From the cell containing the given text, extract its center point as [x, y] coordinate. 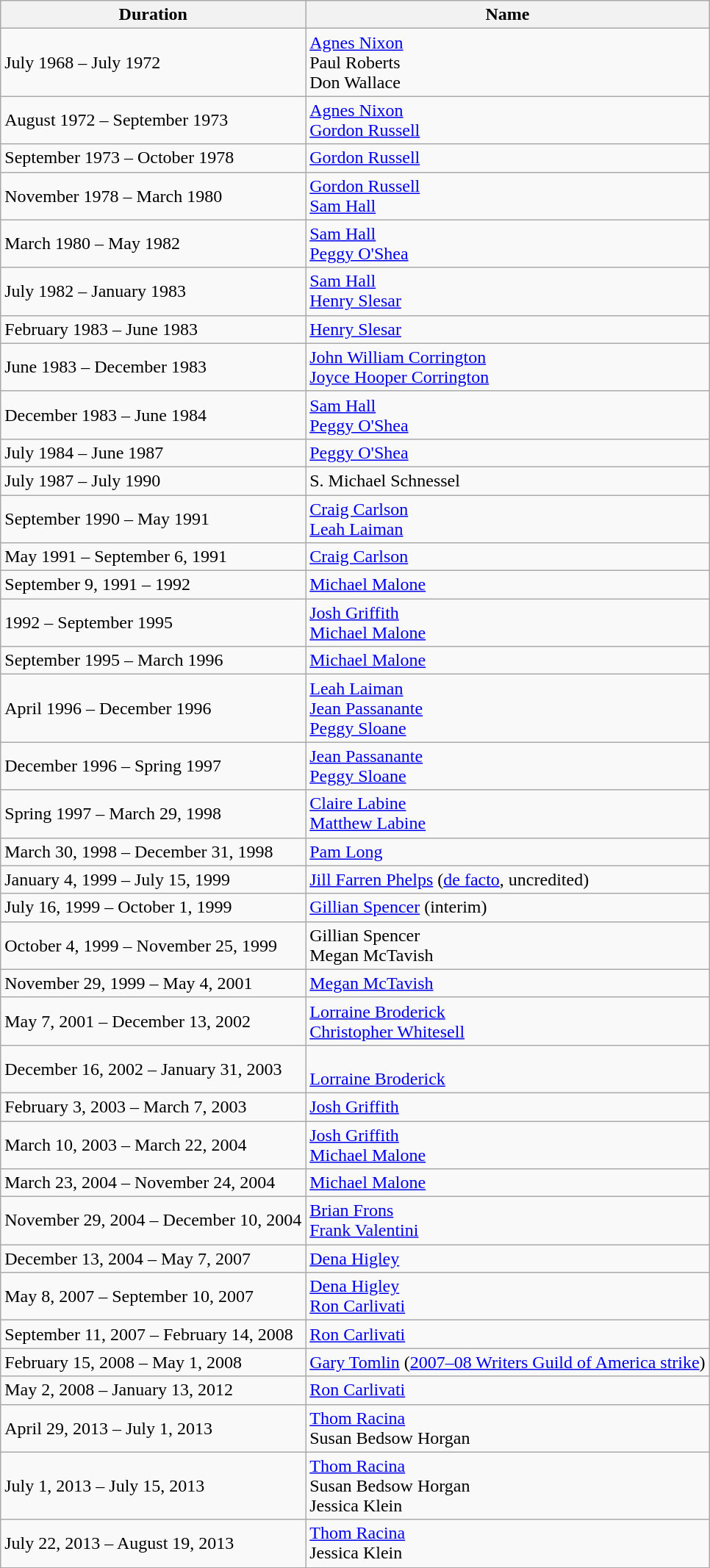
February 3, 2003 – March 7, 2003 [153, 1107]
September 1973 – October 1978 [153, 158]
September 1995 – March 1996 [153, 661]
July 1982 – January 1983 [153, 291]
Josh Griffith [507, 1107]
October 4, 1999 – November 25, 1999 [153, 945]
Gordon Russell [507, 158]
November 1978 – March 1980 [153, 195]
January 4, 1999 – July 15, 1999 [153, 880]
John William CorringtonJoyce Hooper Corrington [507, 367]
Name [507, 15]
Spring 1997 – March 29, 1998 [153, 814]
July 1984 – June 1987 [153, 453]
December 16, 2002 – January 31, 2003 [153, 1068]
May 2, 2008 – January 13, 2012 [153, 1390]
July 16, 1999 – October 1, 1999 [153, 907]
July 1, 2013 – July 15, 2013 [153, 1486]
Claire LabineMatthew Labine [507, 814]
Sam HallHenry Slesar [507, 291]
Thom RacinaSusan Bedsow Horgan [507, 1428]
Leah LaimanJean PassanantePeggy Sloane [507, 708]
S. Michael Schnessel [507, 481]
February 15, 2008 – May 1, 2008 [153, 1362]
Gillian Spencer (interim) [507, 907]
May 1991 – September 6, 1991 [153, 557]
Lorraine BroderickChristopher Whitesell [507, 1021]
Gillian Spencer Megan McTavish [507, 945]
1992 – September 1995 [153, 623]
Megan McTavish [507, 983]
March 23, 2004 – November 24, 2004 [153, 1183]
Dena Higley [507, 1259]
March 10, 2003 – March 22, 2004 [153, 1145]
March 30, 1998 – December 31, 1998 [153, 852]
May 8, 2007 – September 10, 2007 [153, 1296]
March 1980 – May 1982 [153, 244]
Jean PassanantePeggy Sloane [507, 766]
May 7, 2001 – December 13, 2002 [153, 1021]
Dena HigleyRon Carlivati [507, 1296]
June 1983 – December 1983 [153, 367]
November 29, 2004 – December 10, 2004 [153, 1221]
Craig CarlsonLeah Laiman [507, 519]
December 13, 2004 – May 7, 2007 [153, 1259]
Gordon RussellSam Hall [507, 195]
December 1983 – June 1984 [153, 414]
Lorraine Broderick [507, 1068]
November 29, 1999 – May 4, 2001 [153, 983]
Thom RacinaSusan Bedsow HorganJessica Klein [507, 1486]
December 1996 – Spring 1997 [153, 766]
July 1987 – July 1990 [153, 481]
Thom RacinaJessica Klein [507, 1543]
July 22, 2013 – August 19, 2013 [153, 1543]
Henry Slesar [507, 329]
February 1983 – June 1983 [153, 329]
September 1990 – May 1991 [153, 519]
Brian FronsFrank Valentini [507, 1221]
July 1968 – July 1972 [153, 62]
Jill Farren Phelps (de facto, uncredited) [507, 880]
September 9, 1991 – 1992 [153, 585]
Agnes NixonGordon Russell [507, 121]
September 11, 2007 – February 14, 2008 [153, 1334]
Duration [153, 15]
Pam Long [507, 852]
Craig Carlson [507, 557]
Agnes NixonPaul RobertsDon Wallace [507, 62]
August 1972 – September 1973 [153, 121]
Peggy O'Shea [507, 453]
April 29, 2013 – July 1, 2013 [153, 1428]
April 1996 – December 1996 [153, 708]
Gary Tomlin (2007–08 Writers Guild of America strike) [507, 1362]
